Return [x, y] of the center of cell containing provided text 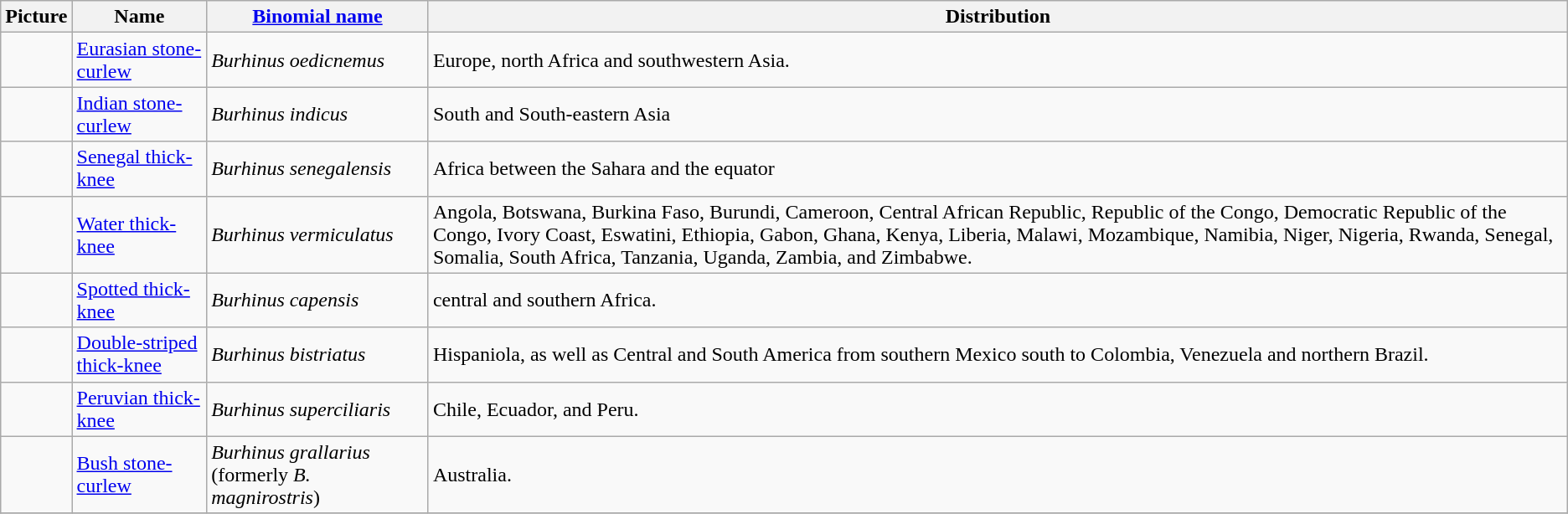
Europe, north Africa and southwestern Asia. [998, 60]
Water thick-knee [139, 234]
central and southern Africa. [998, 300]
Senegal thick-knee [139, 169]
Distribution [998, 17]
Burhinus oedicnemus [318, 60]
Burhinus capensis [318, 300]
Burhinus vermiculatus [318, 234]
Burhinus indicus [318, 114]
Peruvian thick-knee [139, 409]
Name [139, 17]
Africa between the Sahara and the equator [998, 169]
Bush stone-curlew [139, 475]
Chile, Ecuador, and Peru. [998, 409]
Eurasian stone-curlew [139, 60]
Burhinus superciliaris [318, 409]
Binomial name [318, 17]
South and South-eastern Asia [998, 114]
Picture [37, 17]
Hispaniola, as well as Central and South America from southern Mexico south to Colombia, Venezuela and northern Brazil. [998, 355]
Burhinus senegalensis [318, 169]
Double-striped thick-knee [139, 355]
Australia. [998, 475]
Burhinus grallarius (formerly B. magnirostris) [318, 475]
Indian stone-curlew [139, 114]
Spotted thick-knee [139, 300]
Burhinus bistriatus [318, 355]
